Capture the cell that displays the provided text and extract its (X, Y) central coordinate. 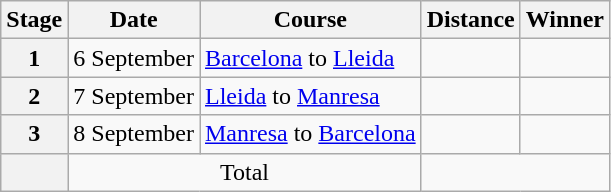
Barcelona to Lleida (311, 58)
Total (244, 172)
2 (34, 96)
Date (134, 20)
3 (34, 134)
Course (311, 20)
6 September (134, 58)
Distance (470, 20)
Stage (34, 20)
1 (34, 58)
Manresa to Barcelona (311, 134)
8 September (134, 134)
7 September (134, 96)
Lleida to Manresa (311, 96)
Winner (564, 20)
